Determine the (X, Y) coordinate at the center of the cell enclosing the given text.  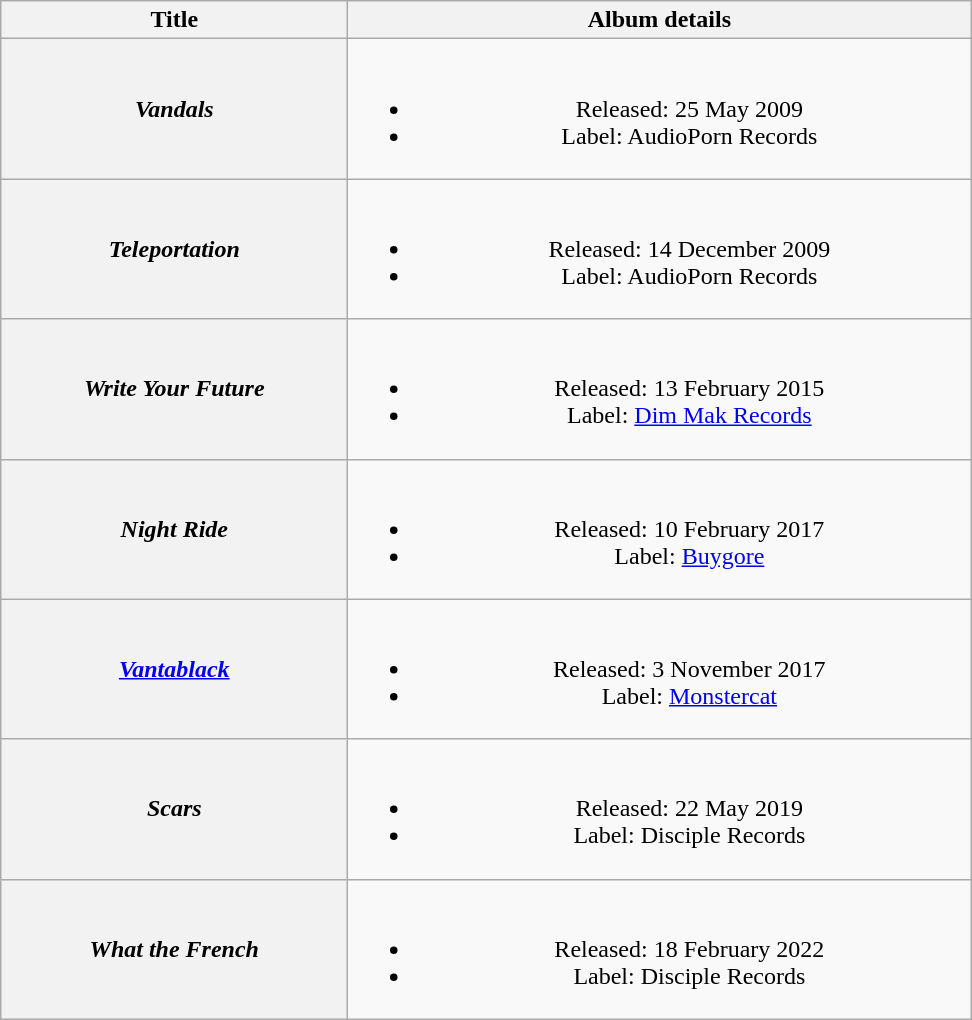
Vandals (174, 109)
Released: 10 February 2017Label: Buygore (660, 529)
Title (174, 20)
Scars (174, 809)
Released: 18 February 2022Label: Disciple Records (660, 949)
What the French (174, 949)
Released: 25 May 2009Label: AudioPorn Records (660, 109)
Teleportation (174, 249)
Night Ride (174, 529)
Released: 22 May 2019Label: Disciple Records (660, 809)
Released: 14 December 2009Label: AudioPorn Records (660, 249)
Vantablack (174, 669)
Released: 13 February 2015Label: Dim Mak Records (660, 389)
Album details (660, 20)
Released: 3 November 2017Label: Monstercat (660, 669)
Write Your Future (174, 389)
